Return the [x, y] coordinate for the center point of the cell that contains the specified text.  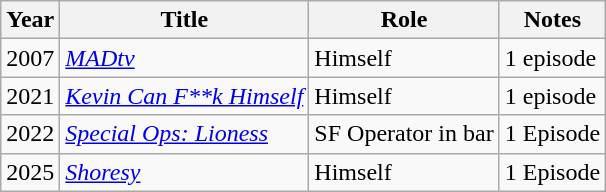
Role [404, 20]
Year [30, 20]
SF Operator in bar [404, 134]
Shoresy [184, 172]
MADtv [184, 58]
2025 [30, 172]
2021 [30, 96]
Title [184, 20]
2022 [30, 134]
Notes [552, 20]
Kevin Can F**k Himself [184, 96]
Special Ops: Lioness [184, 134]
2007 [30, 58]
